Detect which cell encompasses the target text, then output its (x, y) center coordinate. 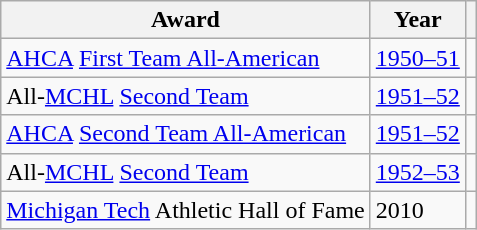
2010 (418, 210)
1952–53 (418, 172)
AHCA First Team All-American (186, 58)
Year (418, 20)
Award (186, 20)
Michigan Tech Athletic Hall of Fame (186, 210)
AHCA Second Team All-American (186, 134)
1950–51 (418, 58)
